Extract the (X, Y) coordinate from the center of the cell holding the provided text.  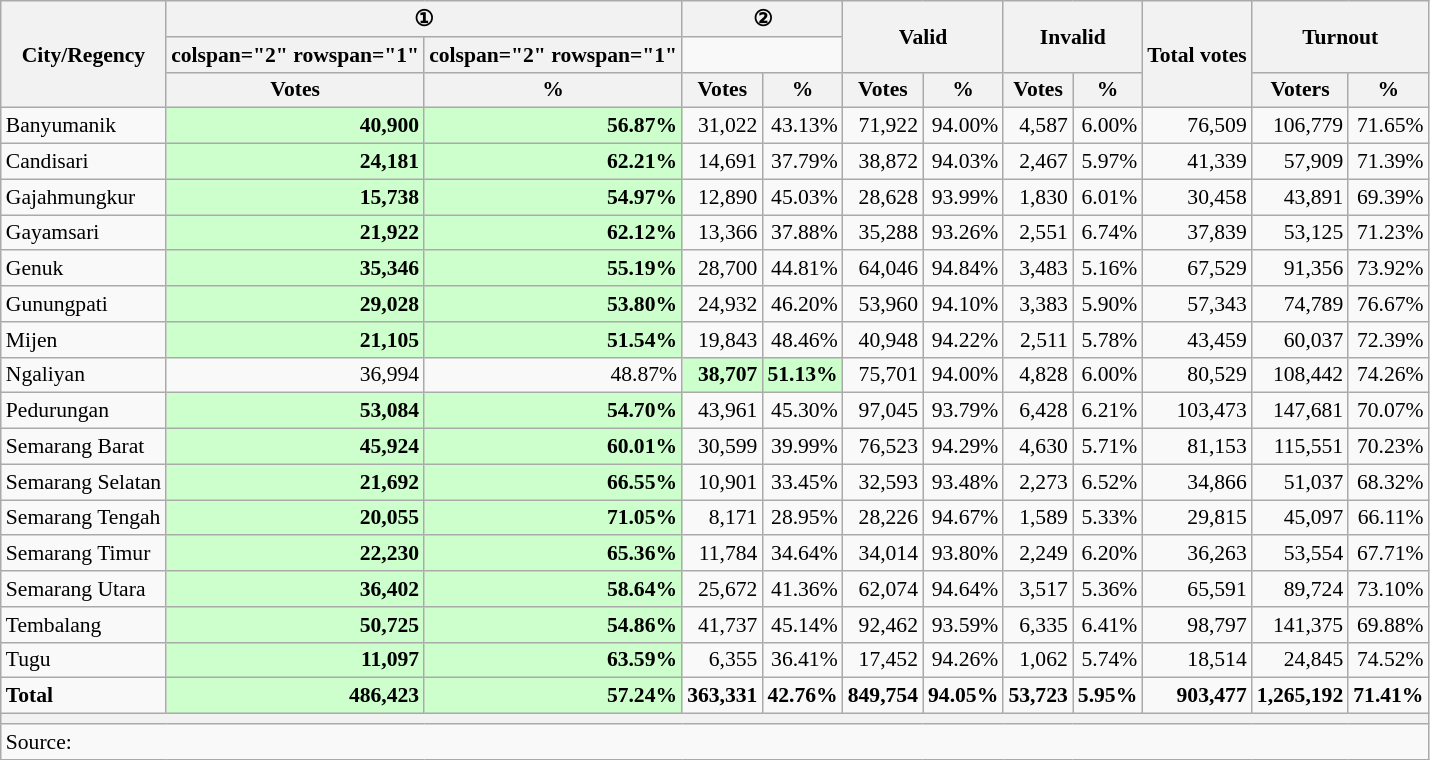
Semarang Selatan (84, 482)
36.41% (802, 660)
21,105 (295, 340)
54.97% (553, 197)
5.74% (1108, 660)
29,815 (1196, 518)
93.48% (963, 482)
74.52% (1388, 660)
37,839 (1196, 233)
75,701 (883, 375)
Candisari (84, 162)
6.74% (1108, 233)
19,843 (722, 340)
71.23% (1388, 233)
41,737 (722, 625)
Gunungpati (84, 304)
4,630 (1038, 447)
45,097 (1300, 518)
35,288 (883, 233)
40,948 (883, 340)
94.67% (963, 518)
6.01% (1108, 197)
54.70% (553, 411)
80,529 (1196, 375)
57,343 (1196, 304)
71.41% (1388, 696)
Source: (715, 742)
34,866 (1196, 482)
5.90% (1108, 304)
94.64% (963, 589)
62,074 (883, 589)
53,554 (1300, 554)
② (762, 19)
6,355 (722, 660)
Tugu (84, 660)
74,789 (1300, 304)
Genuk (84, 269)
4,828 (1038, 375)
60,037 (1300, 340)
25,672 (722, 589)
Semarang Barat (84, 447)
53.80% (553, 304)
3,383 (1038, 304)
1,062 (1038, 660)
41.36% (802, 589)
39.99% (802, 447)
108,442 (1300, 375)
① (424, 19)
70.07% (1388, 411)
56.87% (553, 126)
2,273 (1038, 482)
71,922 (883, 126)
5.16% (1108, 269)
Valid (924, 36)
1,830 (1038, 197)
Semarang Utara (84, 589)
6.20% (1108, 554)
Total votes (1196, 54)
71.05% (553, 518)
93.59% (963, 625)
57.24% (553, 696)
5.78% (1108, 340)
64,046 (883, 269)
18,514 (1196, 660)
Gayamsari (84, 233)
68.32% (1388, 482)
46.20% (802, 304)
69.39% (1388, 197)
City/Regency (84, 54)
92,462 (883, 625)
6,428 (1038, 411)
48.87% (553, 375)
67,529 (1196, 269)
Total (84, 696)
30,458 (1196, 197)
43,891 (1300, 197)
74.26% (1388, 375)
486,423 (295, 696)
2,467 (1038, 162)
43,961 (722, 411)
24,181 (295, 162)
65.36% (553, 554)
53,960 (883, 304)
33.45% (802, 482)
50,725 (295, 625)
58.64% (553, 589)
66.55% (553, 482)
10,901 (722, 482)
3,483 (1038, 269)
Semarang Timur (84, 554)
97,045 (883, 411)
147,681 (1300, 411)
363,331 (722, 696)
28.95% (802, 518)
94.05% (963, 696)
81,153 (1196, 447)
94.26% (963, 660)
21,692 (295, 482)
76.67% (1388, 304)
93.79% (963, 411)
45,924 (295, 447)
93.26% (963, 233)
34.64% (802, 554)
57,909 (1300, 162)
43.13% (802, 126)
Ngaliyan (84, 375)
Turnout (1340, 36)
65,591 (1196, 589)
45.03% (802, 197)
903,477 (1196, 696)
29,028 (295, 304)
94.29% (963, 447)
63.59% (553, 660)
53,723 (1038, 696)
94.03% (963, 162)
Semarang Tengah (84, 518)
93.80% (963, 554)
73.92% (1388, 269)
42.76% (802, 696)
Tembalang (84, 625)
36,402 (295, 589)
70.23% (1388, 447)
849,754 (883, 696)
48.46% (802, 340)
43,459 (1196, 340)
67.71% (1388, 554)
34,014 (883, 554)
1,589 (1038, 518)
Invalid (1072, 36)
71.39% (1388, 162)
Gajahmungkur (84, 197)
62.12% (553, 233)
41,339 (1196, 162)
53,084 (295, 411)
141,375 (1300, 625)
28,700 (722, 269)
60.01% (553, 447)
5.95% (1108, 696)
106,779 (1300, 126)
69.88% (1388, 625)
38,872 (883, 162)
8,171 (722, 518)
28,628 (883, 197)
115,551 (1300, 447)
76,509 (1196, 126)
Voters (1300, 90)
45.30% (802, 411)
36,994 (295, 375)
11,097 (295, 660)
5.97% (1108, 162)
5.71% (1108, 447)
94.22% (963, 340)
66.11% (1388, 518)
Mijen (84, 340)
35,346 (295, 269)
93.99% (963, 197)
6.21% (1108, 411)
11,784 (722, 554)
31,022 (722, 126)
15,738 (295, 197)
51,037 (1300, 482)
5.33% (1108, 518)
22,230 (295, 554)
6,335 (1038, 625)
38,707 (722, 375)
94.84% (963, 269)
Pedurungan (84, 411)
51.13% (802, 375)
37.88% (802, 233)
44.81% (802, 269)
45.14% (802, 625)
13,366 (722, 233)
Banyumanik (84, 126)
98,797 (1196, 625)
24,845 (1300, 660)
3,517 (1038, 589)
51.54% (553, 340)
20,055 (295, 518)
36,263 (1196, 554)
6.52% (1108, 482)
4,587 (1038, 126)
2,511 (1038, 340)
30,599 (722, 447)
72.39% (1388, 340)
94.10% (963, 304)
37.79% (802, 162)
2,551 (1038, 233)
1,265,192 (1300, 696)
103,473 (1196, 411)
73.10% (1388, 589)
5.36% (1108, 589)
28,226 (883, 518)
53,125 (1300, 233)
89,724 (1300, 589)
62.21% (553, 162)
14,691 (722, 162)
54.86% (553, 625)
76,523 (883, 447)
2,249 (1038, 554)
17,452 (883, 660)
21,922 (295, 233)
91,356 (1300, 269)
71.65% (1388, 126)
12,890 (722, 197)
24,932 (722, 304)
6.41% (1108, 625)
40,900 (295, 126)
55.19% (553, 269)
32,593 (883, 482)
